Scan for the cell matching the given text and deliver its (X, Y) coordinate at center. 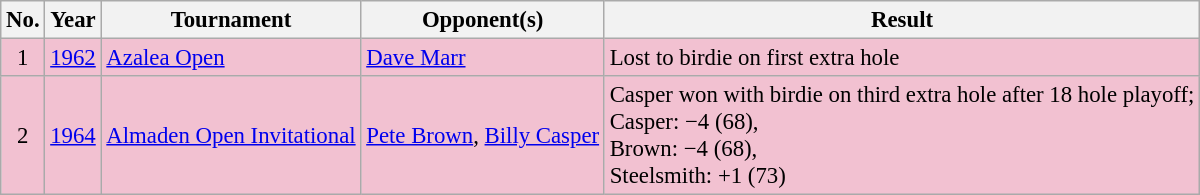
Lost to birdie on first extra hole (902, 58)
1962 (73, 58)
2 (23, 136)
Pete Brown, Billy Casper (482, 136)
1 (23, 58)
Tournament (231, 20)
No. (23, 20)
Year (73, 20)
Casper won with birdie on third extra hole after 18 hole playoff;Casper: −4 (68),Brown: −4 (68),Steelsmith: +1 (73) (902, 136)
Result (902, 20)
Opponent(s) (482, 20)
Dave Marr (482, 58)
1964 (73, 136)
Azalea Open (231, 58)
Almaden Open Invitational (231, 136)
